Locate the cell with the specified text and output its [X, Y] center coordinate. 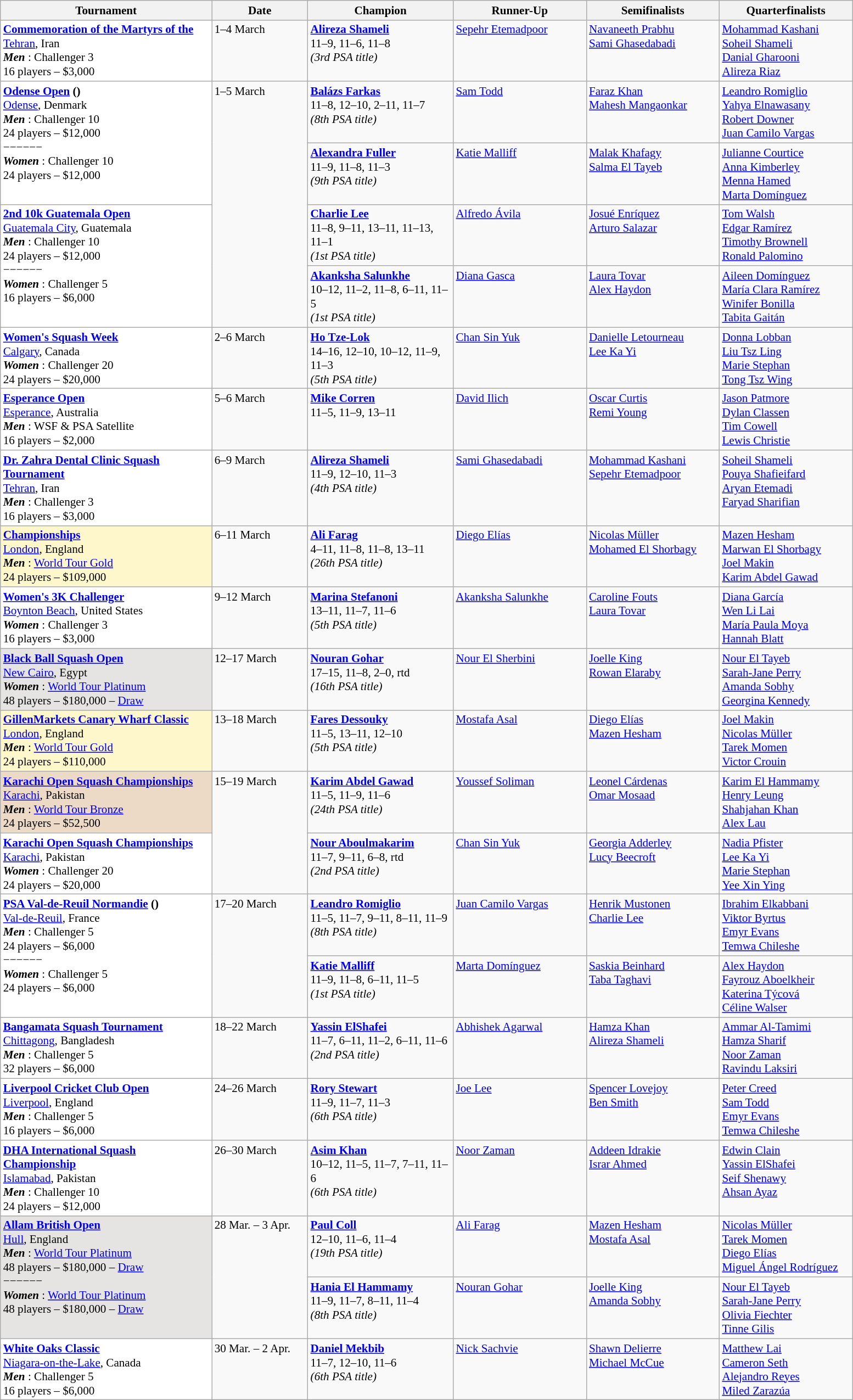
12–17 March [260, 679]
Karachi Open Squash Championships Karachi, Pakistan Women : Challenger 2024 players – $20,000 [106, 864]
Henrik Mustonen Charlie Lee [653, 925]
Mohammad Kashani Soheil Shameli Danial Gharooni Alireza Riaz [785, 51]
Bangamata Squash Tournament Chittagong, Bangladesh Men : Challenger 532 players – $6,000 [106, 1048]
30 Mar. – 2 Apr. [260, 1369]
Alexandra Fuller11–9, 11–8, 11–3(9th PSA title) [381, 173]
Leandro Romiglio Yahya Elnawasany Robert Downer Juan Camilo Vargas [785, 112]
Julianne Courtice Anna Kimberley Menna Hamed Marta Domínguez [785, 173]
Women's 3K Challenger Boynton Beach, United States Women : Challenger 316 players – $3,000 [106, 618]
Alfredo Ávila [520, 235]
Allam British Open Hull, England Men : World Tour Platinum48 players – $180,000 – Draw−−−−−− Women : World Tour Platinum48 players – $180,000 – Draw [106, 1277]
Diana Gasca [520, 296]
Nour El Tayeb Sarah-Jane Perry Olivia Fiechter Tinne Gilis [785, 1308]
Mazen Hesham Mostafa Asal [653, 1246]
Fares Dessouky11–5, 13–11, 12–10(5th PSA title) [381, 741]
18–22 March [260, 1048]
2nd 10k Guatemala Open Guatemala City, Guatemala Men : Challenger 1024 players – $12,000−−−−−− Women : Challenger 516 players – $6,000 [106, 266]
Champion [381, 10]
David Ilich [520, 419]
6–9 March [260, 488]
Malak Khafagy Salma El Tayeb [653, 173]
Joe Lee [520, 1110]
Josué Enríquez Arturo Salazar [653, 235]
Faraz Khan Mahesh Mangaonkar [653, 112]
Jason Patmore Dylan Classen Tim Cowell Lewis Christie [785, 419]
Karim Abdel Gawad11–5, 11–9, 11–6(24th PSA title) [381, 802]
Liverpool Cricket Club Open Liverpool, England Men : Challenger 516 players – $6,000 [106, 1110]
Semifinalists [653, 10]
DHA International Squash Championship Islamabad, Pakistan Men : Challenger 1024 players – $12,000 [106, 1178]
Sam Todd [520, 112]
Laura Tovar Alex Haydon [653, 296]
Joelle King Amanda Sobhy [653, 1308]
2–6 March [260, 358]
Marina Stefanoni13–11, 11–7, 11–6(5th PSA title) [381, 618]
Nouran Gohar [520, 1308]
Ali Farag4–11, 11–8, 11–8, 13–11(26th PSA title) [381, 556]
6–11 March [260, 556]
Championships London, England Men : World Tour Gold24 players – $109,000 [106, 556]
Mike Corren11–5, 11–9, 13–11 [381, 419]
Diana García Wen Li Lai María Paula Moya Hannah Blatt [785, 618]
Diego Elías [520, 556]
Daniel Mekbib11–7, 12–10, 11–6(6th PSA title) [381, 1369]
Odense Open () Odense, Denmark Men : Challenger 1024 players – $12,000−−−−−− Women : Challenger 1024 players – $12,000 [106, 143]
Marta Domínguez [520, 987]
Peter Creed Sam Todd Emyr Evans Temwa Chileshe [785, 1110]
13–18 March [260, 741]
White Oaks Classic Niagara-on-the-Lake, Canada Men : Challenger 516 players – $6,000 [106, 1369]
Matthew Lai Cameron Seth Alejandro Reyes Miled Zarazúa [785, 1369]
Abhishek Agarwal [520, 1048]
Youssef Soliman [520, 802]
Tom Walsh Edgar Ramírez Timothy Brownell Ronald Palomino [785, 235]
Ali Farag [520, 1246]
Sami Ghasedabadi [520, 488]
Noor Zaman [520, 1178]
Ammar Al-Tamimi Hamza Sharif Noor Zaman Ravindu Laksiri [785, 1048]
15–19 March [260, 833]
Ibrahim Elkabbani Viktor Byrtus Emyr Evans Temwa Chileshe [785, 925]
Rory Stewart11–9, 11–7, 11–3(6th PSA title) [381, 1110]
Nour El Sherbini [520, 679]
Alex Haydon Fayrouz Aboelkheir Katerina Týcová Céline Walser [785, 987]
Charlie Lee11–8, 9–11, 13–11, 11–13, 11–1(1st PSA title) [381, 235]
Balázs Farkas11–8, 12–10, 2–11, 11–7(8th PSA title) [381, 112]
Katie Malliff [520, 173]
Oscar Curtis Remi Young [653, 419]
Danielle Letourneau Lee Ka Yi [653, 358]
28 Mar. – 3 Apr. [260, 1277]
Spencer Lovejoy Ben Smith [653, 1110]
Black Ball Squash Open New Cairo, Egypt Women : World Tour Platinum48 players – $180,000 – Draw [106, 679]
Aileen Domínguez María Clara Ramírez Winifer Bonilla Tabita Gaitán [785, 296]
Nour El Tayeb Sarah-Jane Perry Amanda Sobhy Georgina Kennedy [785, 679]
5–6 March [260, 419]
Georgia Adderley Lucy Beecroft [653, 864]
Date [260, 10]
PSA Val-de-Reuil Normandie () Val-de-Reuil, France Men : Challenger 524 players – $6,000−−−−−− Women : Challenger 524 players – $6,000 [106, 956]
Karim El Hammamy Henry Leung Shahjahan Khan Alex Lau [785, 802]
Hania El Hammamy11–9, 11–7, 8–11, 11–4(8th PSA title) [381, 1308]
Paul Coll12–10, 11–6, 11–4(19th PSA title) [381, 1246]
Women's Squash Week Calgary, Canada Women : Challenger 2024 players – $20,000 [106, 358]
Diego Elías Mazen Hesham [653, 741]
Nicolas Müller Tarek Momen Diego Elías Miguel Ángel Rodríguez [785, 1246]
Akanksha Salunkhe [520, 618]
Tournament [106, 10]
Alireza Shameli11–9, 11–6, 11–8(3rd PSA title) [381, 51]
Leonel Cárdenas Omar Mosaad [653, 802]
Commemoration of the Martyrs of the Tehran, Iran Men : Challenger 316 players – $3,000 [106, 51]
Addeen Idrakie Israr Ahmed [653, 1178]
Leandro Romiglio11–5, 11–7, 9–11, 8–11, 11–9(8th PSA title) [381, 925]
Nadia Pfister Lee Ka Yi Marie Stephan Yee Xin Ying [785, 864]
9–12 March [260, 618]
GillenMarkets Canary Wharf Classic London, England Men : World Tour Gold24 players – $110,000 [106, 741]
Mazen Hesham Marwan El Shorbagy Joel Makin Karim Abdel Gawad [785, 556]
Donna Lobban Liu Tsz Ling Marie Stephan Tong Tsz Wing [785, 358]
1–4 March [260, 51]
Joel Makin Nicolas Müller Tarek Momen Victor Crouin [785, 741]
Asim Khan10–12, 11–5, 11–7, 7–11, 11–6(6th PSA title) [381, 1178]
Hamza Khan Alireza Shameli [653, 1048]
Nouran Gohar17–15, 11–8, 2–0, rtd(16th PSA title) [381, 679]
Sepehr Etemadpoor [520, 51]
17–20 March [260, 956]
24–26 March [260, 1110]
Nick Sachvie [520, 1369]
Joelle King Rowan Elaraby [653, 679]
Soheil Shameli Pouya Shafieifard Aryan Etemadi Faryad Sharifian [785, 488]
Esperance Open Esperance, Australia Men : WSF & PSA Satellite16 players – $2,000 [106, 419]
Edwin Clain Yassin ElShafei Seif Shenawy Ahsan Ayaz [785, 1178]
Akanksha Salunkhe10–12, 11–2, 11–8, 6–11, 11–5(1st PSA title) [381, 296]
Mohammad Kashani Sepehr Etemadpoor [653, 488]
Yassin ElShafei11–7, 6–11, 11–2, 6–11, 11–6(2nd PSA title) [381, 1048]
26–30 March [260, 1178]
Ho Tze-Lok14–16, 12–10, 10–12, 11–9, 11–3(5th PSA title) [381, 358]
Mostafa Asal [520, 741]
Runner-Up [520, 10]
Caroline Fouts Laura Tovar [653, 618]
Karachi Open Squash Championships Karachi, Pakistan Men : World Tour Bronze24 players – $52,500 [106, 802]
1–5 March [260, 204]
Saskia Beinhard Taba Taghavi [653, 987]
Dr. Zahra Dental Clinic Squash Tournament Tehran, Iran Men : Challenger 316 players – $3,000 [106, 488]
Quarterfinalists [785, 10]
Navaneeth Prabhu Sami Ghasedabadi [653, 51]
Alireza Shameli11–9, 12–10, 11–3(4th PSA title) [381, 488]
Juan Camilo Vargas [520, 925]
Shawn Delierre Michael McCue [653, 1369]
Katie Malliff11–9, 11–8, 6–11, 11–5(1st PSA title) [381, 987]
Nour Aboulmakarim11–7, 9–11, 6–8, rtd(2nd PSA title) [381, 864]
Nicolas Müller Mohamed El Shorbagy [653, 556]
